Search for the cell housing the specified text and yield its [x, y] center coordinate. 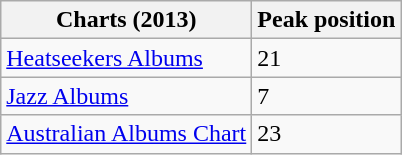
23 [326, 134]
21 [326, 58]
Charts (2013) [126, 20]
Australian Albums Chart [126, 134]
7 [326, 96]
Heatseekers Albums [126, 58]
Peak position [326, 20]
Jazz Albums [126, 96]
